Provide the (x, y) coordinate of the cell's center where the given text is located.  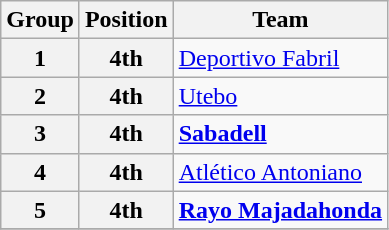
Position (126, 20)
Atlético Antoniano (280, 172)
Utebo (280, 96)
2 (40, 96)
Deportivo Fabril (280, 58)
1 (40, 58)
Group (40, 20)
5 (40, 210)
4 (40, 172)
Rayo Majadahonda (280, 210)
Team (280, 20)
Sabadell (280, 134)
3 (40, 134)
